Return the [X, Y] coordinate for the center point of the cell that contains the specified text.  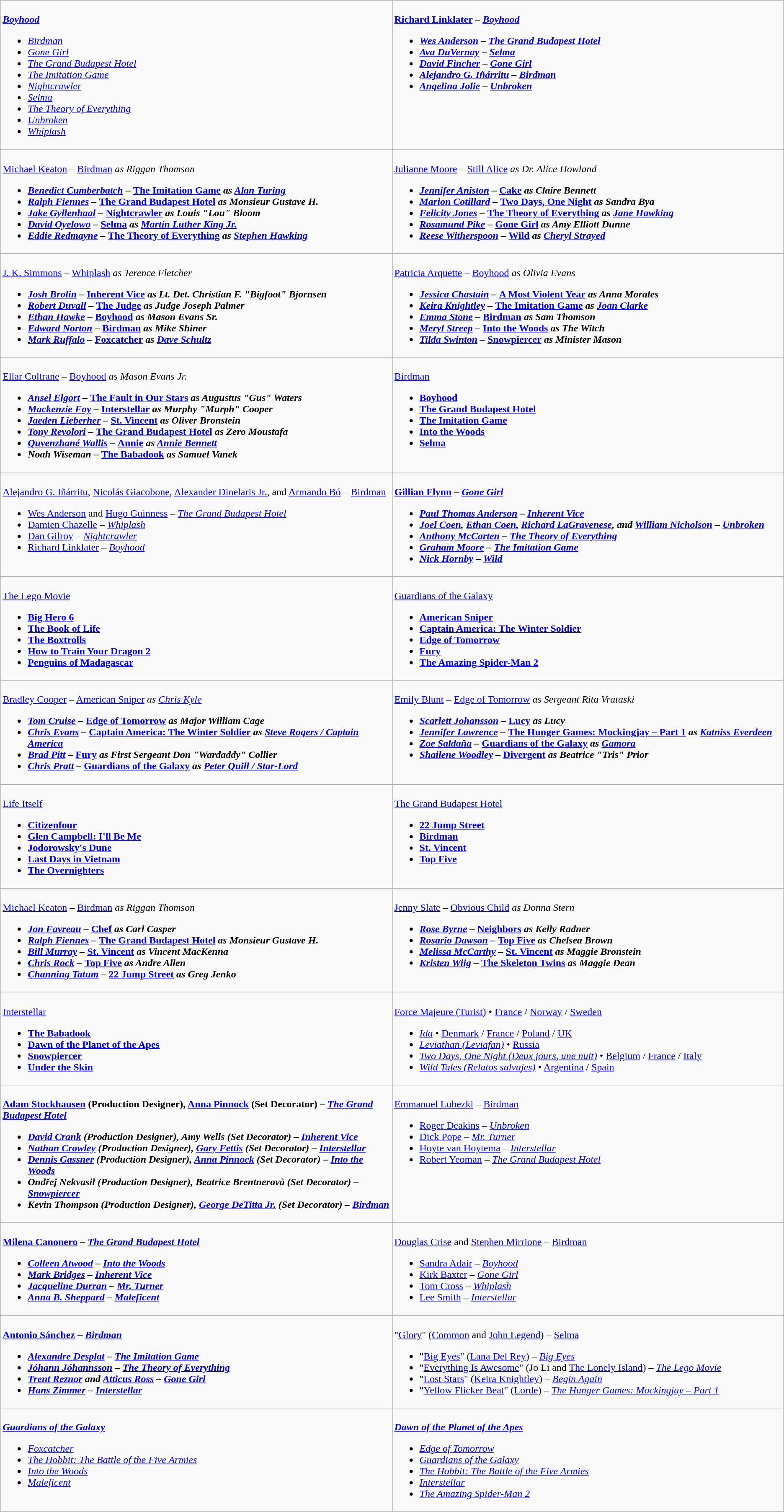
Douglas Crise and Stephen Mirrione – BirdmanSandra Adair – BoyhoodKirk Baxter – Gone GirlTom Cross – WhiplashLee Smith – Interstellar [588, 1269]
InterstellarThe BabadookDawn of the Planet of the ApesSnowpiercerUnder the Skin [196, 1038]
The Grand Budapest Hotel22 Jump StreetBirdmanSt. VincentTop Five [588, 836]
Guardians of the GalaxyAmerican SniperCaptain America: The Winter SoldierEdge of TomorrowFuryThe Amazing Spider-Man 2 [588, 628]
BirdmanBoyhoodThe Grand Budapest HotelThe Imitation GameInto the WoodsSelma [588, 415]
Life ItselfCitizenfourGlen Campbell: I'll Be MeJodorowsky's DuneLast Days in VietnamThe Overnighters [196, 836]
Guardians of the GalaxyFoxcatcherThe Hobbit: The Battle of the Five ArmiesInto the WoodsMaleficent [196, 1460]
Dawn of the Planet of the ApesEdge of TomorrowGuardians of the GalaxyThe Hobbit: The Battle of the Five ArmiesInterstellarThe Amazing Spider-Man 2 [588, 1460]
The Lego MovieBig Hero 6The Book of LifeThe BoxtrollsHow to Train Your Dragon 2Penguins of Madagascar [196, 628]
Emmanuel Lubezki – BirdmanRoger Deakins – UnbrokenDick Pope – Mr. TurnerHoyte van Hoytema – InterstellarRobert Yeoman – The Grand Budapest Hotel [588, 1154]
BoyhoodBirdmanGone GirlThe Grand Budapest HotelThe Imitation GameNightcrawlerSelmaThe Theory of EverythingUnbrokenWhiplash [196, 75]
